For the text-containing cell, return its midpoint in [X, Y] coordinate format. 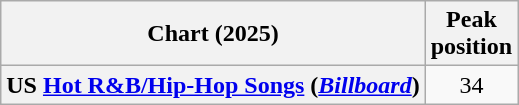
US Hot R&B/Hip-Hop Songs (Billboard) [213, 85]
34 [471, 85]
Chart (2025) [213, 34]
Peakposition [471, 34]
